Return the [X, Y] coordinate for the center point of the cell that contains the specified text.  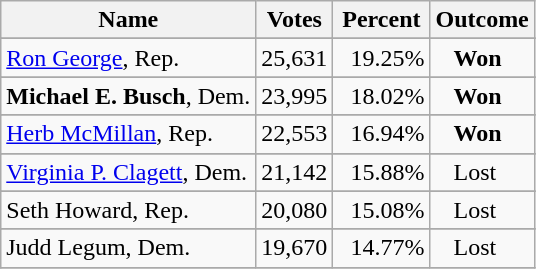
Votes [294, 20]
23,995 [294, 96]
19,670 [294, 248]
20,080 [294, 210]
14.77% [382, 248]
19.25% [382, 58]
Judd Legum, Dem. [128, 248]
22,553 [294, 134]
Virginia P. Clagett, Dem. [128, 172]
Outcome [482, 20]
Name [128, 20]
Michael E. Busch, Dem. [128, 96]
Seth Howard, Rep. [128, 210]
21,142 [294, 172]
Ron George, Rep. [128, 58]
15.08% [382, 210]
Percent [382, 20]
Herb McMillan, Rep. [128, 134]
18.02% [382, 96]
25,631 [294, 58]
15.88% [382, 172]
16.94% [382, 134]
